Provide the [x, y] coordinate of the cell's center where the given text is located.  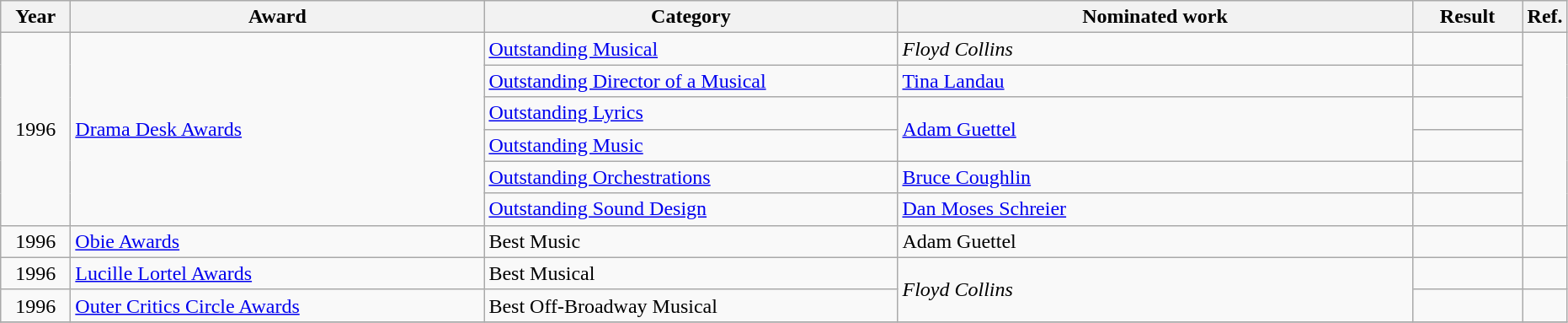
Outstanding Orchestrations [691, 177]
Nominated work [1155, 17]
Ref. [1544, 17]
Year [35, 17]
Outstanding Sound Design [691, 209]
Tina Landau [1155, 81]
Result [1467, 17]
Best Musical [691, 273]
Best Music [691, 241]
Award [278, 17]
Bruce Coughlin [1155, 177]
Outstanding Lyrics [691, 113]
Lucille Lortel Awards [278, 273]
Category [691, 17]
Drama Desk Awards [278, 129]
Outstanding Director of a Musical [691, 81]
Outstanding Musical [691, 49]
Outer Critics Circle Awards [278, 305]
Dan Moses Schreier [1155, 209]
Best Off-Broadway Musical [691, 305]
Outstanding Music [691, 145]
Obie Awards [278, 241]
